From the cell containing the given text, extract its center point as (x, y) coordinate. 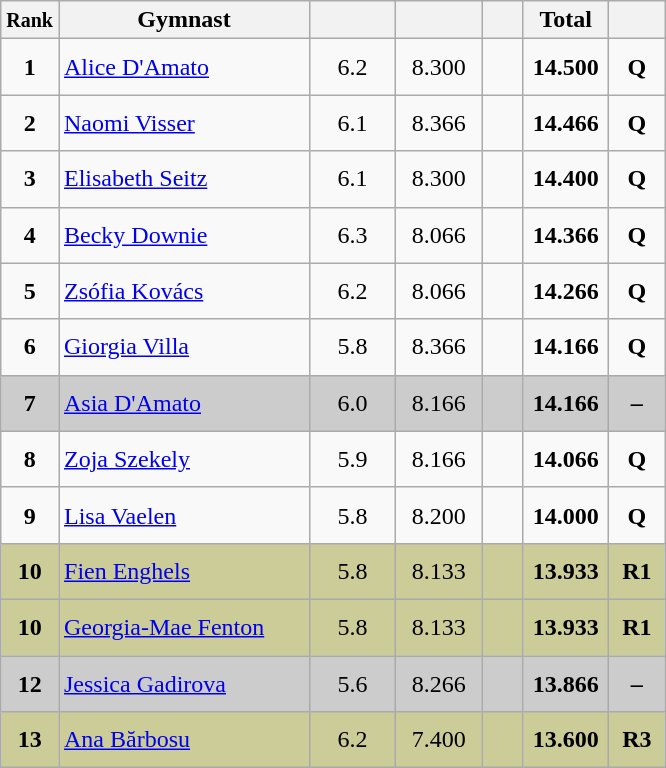
13.600 (566, 740)
2 (30, 123)
8 (30, 459)
14.400 (566, 179)
Fien Enghels (184, 571)
1 (30, 67)
4 (30, 235)
Giorgia Villa (184, 347)
R3 (637, 740)
3 (30, 179)
Georgia-Mae Fenton (184, 627)
Gymnast (184, 20)
Asia D'Amato (184, 403)
Total (566, 20)
14.066 (566, 459)
6.0 (353, 403)
9 (30, 515)
8.200 (439, 515)
14.366 (566, 235)
13.866 (566, 684)
Becky Downie (184, 235)
Naomi Visser (184, 123)
14.500 (566, 67)
6.3 (353, 235)
Elisabeth Seitz (184, 179)
8.266 (439, 684)
5.6 (353, 684)
7 (30, 403)
6 (30, 347)
Zoja Szekely (184, 459)
5 (30, 291)
Ana Bărbosu (184, 740)
14.266 (566, 291)
5.9 (353, 459)
13 (30, 740)
14.000 (566, 515)
12 (30, 684)
7.400 (439, 740)
Zsófia Kovács (184, 291)
Rank (30, 20)
Jessica Gadirova (184, 684)
Lisa Vaelen (184, 515)
14.466 (566, 123)
Alice D'Amato (184, 67)
